Determine the (x, y) coordinate at the center of the cell enclosing the given text.  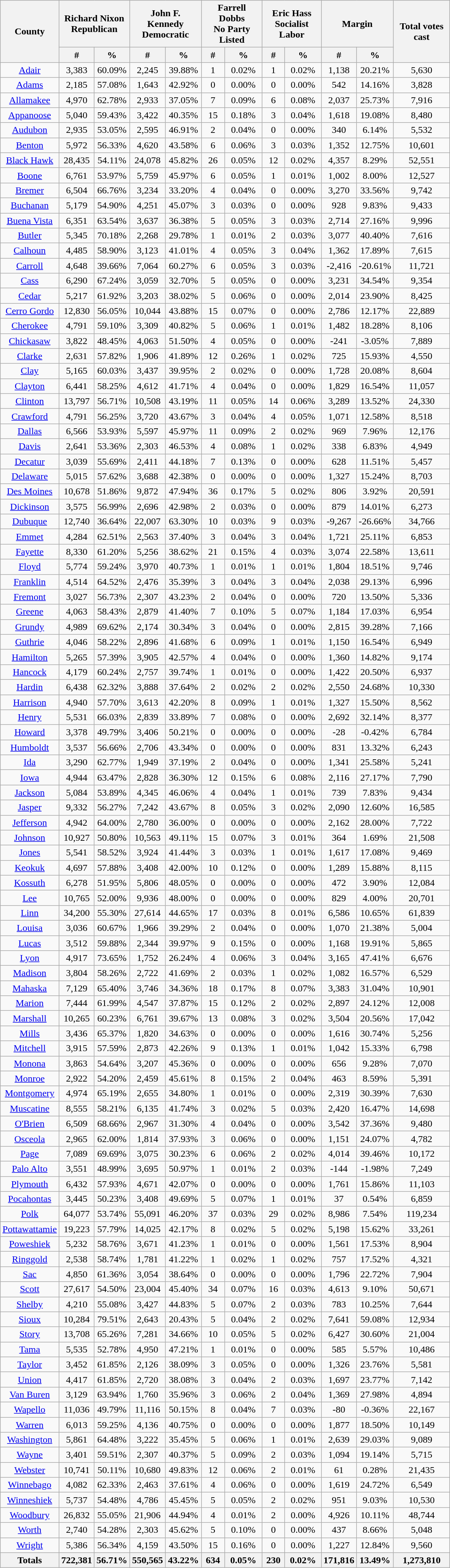
1,760 (147, 1394)
4,894 (422, 1394)
10,172 (422, 1154)
62.77% (112, 762)
1,697 (339, 1379)
Worth (30, 1530)
28,435 (77, 160)
2,965 (77, 1139)
2,692 (339, 717)
62.00% (112, 1139)
Johnson (30, 838)
11,057 (422, 386)
5,386 (77, 1545)
6,427 (339, 1334)
6,566 (77, 431)
9,354 (422, 281)
10.65% (375, 913)
19.08% (375, 115)
46.20% (184, 1214)
5,179 (77, 205)
Sac (30, 1274)
61.99% (112, 1003)
43.23% (184, 597)
39.46% (375, 1154)
17 (213, 913)
Webster (30, 1470)
1,728 (339, 371)
30.23% (184, 1154)
8.29% (375, 160)
0.54% (375, 1199)
Black Hawk (30, 160)
11.51% (375, 462)
3,203 (147, 296)
45.45% (184, 1500)
2,319 (339, 1093)
6,586 (339, 913)
30.60% (375, 1334)
62.33% (112, 1485)
12.84% (375, 1545)
23,004 (147, 1289)
5,265 (77, 657)
6,013 (77, 1425)
Howard (30, 732)
12.17% (375, 311)
9,433 (422, 205)
Adams (30, 85)
951 (339, 1500)
13,611 (422, 552)
79.51% (112, 1319)
1,360 (339, 657)
14.16% (375, 85)
46.91% (184, 130)
9.03% (375, 1500)
42.26% (184, 1048)
-0.36% (375, 1409)
1,289 (339, 868)
15.86% (375, 1184)
Plymouth (30, 1184)
52,551 (422, 160)
7,916 (422, 100)
4,970 (77, 100)
17.53% (375, 1244)
Jackson (30, 793)
24.72% (375, 1485)
13.49% (375, 1560)
Greene (30, 612)
Poweshiek (30, 1244)
9,332 (77, 808)
10.11% (375, 1515)
7.96% (375, 431)
54.20% (112, 1078)
9.10% (375, 1289)
5,759 (147, 175)
3,123 (147, 251)
59.24% (112, 567)
62.51% (112, 537)
2,655 (147, 1093)
Winneshiek (30, 1500)
1,168 (339, 943)
51.86% (112, 492)
1,643 (147, 85)
Humboldt (30, 747)
5,232 (77, 1244)
10,044 (147, 311)
3,452 (77, 1364)
1,042 (339, 1048)
2,935 (77, 130)
Wapello (30, 1409)
42.57% (184, 657)
1,781 (147, 1259)
41.23% (184, 1244)
7,166 (422, 627)
8,562 (422, 702)
720 (339, 597)
2,014 (339, 296)
6,504 (77, 190)
Clarke (30, 356)
20,591 (422, 492)
12,084 (422, 883)
61.20% (112, 552)
739 (339, 793)
9,746 (422, 567)
22.72% (375, 1274)
10,601 (422, 145)
5,737 (77, 1500)
12.58% (375, 416)
5,048 (422, 1530)
3,207 (147, 1063)
58.90% (112, 251)
14 (274, 401)
Totals (30, 1560)
40.73% (184, 567)
10,530 (422, 1500)
3,129 (77, 1394)
56.73% (112, 597)
12,527 (422, 175)
3,905 (147, 657)
49.69% (184, 1199)
1,422 (339, 672)
56.25% (112, 416)
40.35% (184, 115)
21.38% (375, 928)
-3.05% (375, 341)
1,070 (339, 928)
6,441 (77, 386)
37.64% (184, 687)
32.14% (375, 717)
12,008 (422, 1003)
4,082 (77, 1485)
69.69% (112, 1154)
7,444 (77, 1003)
119,234 (422, 1214)
65.40% (112, 988)
Wayne (30, 1455)
3,436 (77, 1033)
36.64% (112, 522)
Iowa (30, 777)
59.88% (112, 943)
69.62% (112, 627)
10,563 (147, 838)
783 (339, 1304)
13.52% (375, 401)
-2,416 (339, 266)
36.30% (184, 777)
3,406 (147, 732)
61 (339, 1470)
37.40% (184, 537)
725 (339, 356)
Audubon (30, 130)
21,508 (422, 838)
879 (339, 507)
12,176 (422, 431)
-20.61% (375, 266)
55.69% (112, 462)
24.12% (375, 1003)
2,922 (77, 1078)
17,042 (422, 1018)
58.21% (112, 1108)
55.08% (112, 1304)
7,070 (422, 1063)
56.33% (112, 145)
18.28% (375, 326)
2,126 (147, 1364)
63.54% (112, 220)
20.43% (184, 1319)
3,054 (147, 1274)
5,040 (77, 115)
-26.66% (375, 522)
3,165 (339, 958)
27.17% (375, 777)
35.39% (184, 582)
6,996 (422, 582)
38.62% (184, 552)
44.83% (184, 1304)
63.94% (112, 1394)
3,401 (77, 1455)
Dubuque (30, 522)
65.26% (112, 1334)
Cerro Gordo (30, 311)
14.01% (375, 507)
3,537 (77, 747)
39.67% (184, 1018)
Franklin (30, 582)
24,078 (147, 160)
10,927 (77, 838)
34 (213, 1289)
7,644 (422, 1304)
Montgomery (30, 1093)
34.80% (184, 1093)
10,330 (422, 687)
722,381 (77, 1560)
2,116 (339, 777)
8,555 (77, 1108)
6,859 (422, 1199)
46.06% (184, 793)
21 (213, 552)
9.83% (375, 205)
62.32% (112, 687)
Davis (30, 446)
8,986 (339, 1214)
5,345 (77, 236)
19,223 (77, 1229)
48.45% (112, 341)
Appanoose (30, 115)
Woodbury (30, 1515)
37.87% (184, 1003)
Buena Vista (30, 220)
15.62% (375, 1229)
Floyd (30, 567)
41.01% (184, 251)
45.36% (184, 1063)
23.77% (375, 1379)
2,720 (147, 1379)
8.66% (375, 1530)
63.30% (184, 522)
15.33% (375, 1048)
56.05% (112, 311)
2,245 (147, 70)
437 (339, 1530)
60.27% (184, 266)
20.56% (375, 1018)
26 (213, 160)
9.28% (375, 1063)
1,618 (339, 115)
13,708 (77, 1334)
Polk (30, 1214)
13.32% (375, 747)
5,004 (422, 928)
12,830 (77, 311)
4,697 (77, 868)
8,106 (422, 326)
5,581 (422, 1364)
45.62% (184, 1530)
County (30, 32)
628 (339, 462)
27,614 (147, 913)
4,357 (339, 160)
1,966 (147, 928)
16 (274, 1289)
6,954 (422, 612)
68.66% (112, 1124)
4,620 (147, 145)
1,138 (339, 70)
5,217 (77, 296)
Osceola (30, 1139)
11,116 (147, 1409)
5,715 (422, 1455)
1.69% (375, 838)
56.27% (112, 808)
2,641 (77, 446)
-28 (339, 732)
50.11% (112, 1470)
Fayette (30, 552)
2,740 (77, 1530)
57.79% (112, 1229)
21,004 (422, 1334)
5,241 (422, 762)
59.10% (112, 326)
14,025 (147, 1229)
60.24% (112, 672)
3,863 (77, 1063)
50.15% (184, 1409)
2,563 (147, 537)
7,129 (77, 988)
2,714 (339, 220)
29.13% (375, 582)
3.92% (375, 492)
33,261 (422, 1229)
21,906 (147, 1515)
45.61% (184, 1078)
8,425 (422, 296)
1,362 (339, 251)
1,814 (147, 1139)
33.20% (184, 190)
58.74% (112, 1259)
585 (339, 1349)
2,757 (147, 672)
43.88% (184, 311)
59.25% (112, 1425)
Cedar (30, 296)
2,550 (339, 687)
59.43% (112, 115)
Jefferson (30, 823)
6,798 (422, 1048)
7,242 (147, 808)
5,865 (422, 943)
8.59% (375, 1078)
8,703 (422, 477)
10,486 (422, 1349)
1,617 (339, 853)
5,774 (77, 567)
2,839 (147, 717)
20.08% (375, 371)
9,089 (422, 1440)
3,551 (77, 1169)
3,289 (339, 401)
5,535 (77, 1349)
9,560 (422, 1545)
39.28% (375, 627)
806 (339, 492)
8,115 (422, 868)
John F. KennedyDemocratic (165, 24)
1,150 (339, 642)
Washington (30, 1440)
2,879 (147, 612)
2,897 (339, 1003)
-80 (339, 1409)
Lucas (30, 943)
Buchanan (30, 205)
Warren (30, 1425)
Fremont (30, 597)
2,706 (147, 747)
42.20% (184, 702)
53.36% (112, 446)
54.64% (112, 1063)
Margin (357, 24)
10.25% (375, 1304)
36.38% (184, 220)
32.70% (184, 281)
48,744 (422, 1515)
3,378 (77, 732)
3,290 (77, 762)
6,529 (422, 973)
4,942 (77, 823)
Monroe (30, 1078)
1,227 (339, 1545)
4,014 (339, 1154)
52.78% (112, 1349)
30.39% (375, 1093)
50.21% (184, 732)
8,377 (422, 717)
2,476 (147, 582)
472 (339, 883)
Page (30, 1154)
41.40% (184, 612)
16.57% (375, 973)
11,721 (422, 266)
4,917 (77, 958)
61.92% (112, 296)
45.82% (184, 160)
34.36% (184, 988)
1,094 (339, 1455)
53.74% (112, 1214)
3,671 (147, 1244)
21,435 (422, 1470)
Adair (30, 70)
2,037 (339, 100)
3,039 (77, 462)
60.03% (112, 371)
43.22% (184, 1560)
Grundy (30, 627)
2,786 (339, 311)
53.97% (112, 175)
O'Brien (30, 1124)
10,765 (77, 898)
58.25% (112, 386)
4,485 (77, 251)
757 (339, 1259)
1,796 (339, 1274)
57.39% (112, 657)
15.50% (375, 702)
54.50% (112, 1289)
39.95% (184, 371)
9,742 (422, 190)
7,616 (422, 236)
340 (339, 130)
656 (339, 1063)
38.09% (184, 1364)
3,074 (339, 552)
4,989 (77, 627)
14,698 (422, 1108)
23.90% (375, 296)
8,330 (77, 552)
3,075 (147, 1154)
1,341 (339, 762)
Hancock (30, 672)
9,469 (422, 853)
56.99% (112, 507)
0.18% (243, 115)
Cherokee (30, 326)
Boone (30, 175)
12,740 (77, 522)
38.08% (184, 1379)
57.08% (112, 85)
28.00% (375, 823)
53.93% (112, 431)
25.11% (375, 537)
4,949 (422, 446)
61.36% (112, 1274)
27.98% (375, 1394)
37.36% (375, 1124)
Richard NixonRepublican (94, 24)
5,084 (77, 793)
49.83% (184, 1470)
58.52% (112, 853)
3,222 (147, 1440)
9,996 (422, 220)
2,038 (339, 582)
31.30% (184, 1124)
56.66% (112, 747)
9,434 (422, 793)
24,330 (422, 401)
6,432 (77, 1184)
542 (339, 85)
634 (213, 1560)
2,967 (147, 1124)
0.28% (375, 1470)
8,604 (422, 371)
3,427 (147, 1304)
12.75% (375, 145)
Clayton (30, 386)
1,151 (339, 1139)
6,290 (77, 281)
33.89% (184, 717)
58.76% (112, 1244)
67.24% (112, 281)
Taylor (30, 1364)
37.05% (184, 100)
40.82% (184, 326)
Cass (30, 281)
41.89% (184, 356)
1,761 (339, 1184)
3,437 (147, 371)
6.83% (375, 446)
-144 (339, 1169)
Total votes cast (422, 32)
58.26% (112, 973)
3,512 (77, 943)
47.41% (375, 958)
2,896 (147, 642)
4,671 (147, 1184)
22,167 (422, 1409)
Bremer (30, 190)
Mahaska (30, 988)
57.70% (112, 702)
2,344 (147, 943)
19.91% (375, 943)
-241 (339, 341)
13.50% (375, 597)
33.56% (375, 190)
43.58% (184, 145)
48.05% (184, 883)
17.52% (375, 1259)
15.24% (375, 477)
2,411 (147, 462)
9,872 (147, 492)
6,135 (147, 1108)
3,915 (77, 1048)
1,002 (339, 175)
4,782 (422, 1139)
Dickinson (30, 507)
2,643 (147, 1319)
-9,267 (339, 522)
25.58% (375, 762)
2,722 (147, 973)
Hardin (30, 687)
1,877 (339, 1425)
4,940 (77, 702)
27,617 (77, 1289)
16,585 (422, 808)
3,828 (422, 85)
171,816 (339, 1560)
4,321 (422, 1259)
1,326 (339, 1364)
50.80% (112, 838)
12.60% (375, 808)
Dallas (30, 431)
2,420 (339, 1108)
10,149 (422, 1425)
5,165 (77, 371)
55,091 (147, 1214)
34.54% (375, 281)
8.00% (375, 175)
35.45% (184, 1440)
3,695 (147, 1169)
57.59% (112, 1048)
2,459 (147, 1078)
30.74% (375, 1033)
4,210 (77, 1304)
13,797 (77, 401)
4,159 (147, 1545)
22,007 (147, 522)
8,480 (422, 115)
5,532 (422, 130)
42.38% (184, 477)
20.21% (375, 70)
6,784 (422, 732)
51.95% (112, 883)
2,538 (77, 1259)
2,595 (147, 130)
3,309 (147, 326)
8,518 (422, 416)
Scott (30, 1289)
47.94% (184, 492)
73.65% (112, 958)
4,345 (147, 793)
42.92% (184, 85)
7,249 (422, 1169)
Pocahontas (30, 1199)
1,482 (339, 326)
45.40% (184, 1289)
42.98% (184, 507)
6,937 (422, 672)
1,561 (339, 1244)
1,071 (339, 416)
3,231 (339, 281)
Lee (30, 898)
4,046 (77, 642)
26.24% (184, 958)
10,680 (147, 1470)
3,822 (77, 341)
41.69% (184, 973)
Benton (30, 145)
42.17% (184, 1229)
6,549 (422, 1485)
58.43% (112, 612)
43.50% (184, 1545)
3.90% (375, 883)
Marion (30, 1003)
4,613 (339, 1289)
53.05% (112, 130)
17.08% (375, 853)
7,790 (422, 777)
Sioux (30, 1319)
Lyon (30, 958)
14.82% (375, 657)
24.68% (375, 687)
2,631 (77, 356)
43.19% (184, 401)
51.50% (184, 341)
9,936 (147, 898)
Farrell DobbsNo Party Listed (232, 24)
3,924 (147, 853)
39.74% (184, 672)
5,336 (422, 597)
Keokuk (30, 868)
55.05% (112, 1515)
6,351 (77, 220)
7,641 (339, 1319)
18.51% (375, 567)
3,234 (147, 190)
70.18% (112, 236)
2,185 (77, 85)
5,541 (77, 853)
57.93% (112, 1184)
4,974 (77, 1093)
1,082 (339, 973)
18.50% (375, 1425)
50.23% (112, 1199)
Palo Alto (30, 1169)
Marshall (30, 1018)
Jasper (30, 808)
7,630 (422, 1093)
7,615 (422, 251)
3,888 (147, 687)
5,597 (147, 431)
3,504 (339, 1018)
2,780 (147, 823)
57.88% (112, 868)
29 (274, 1214)
5,457 (422, 462)
6,438 (77, 687)
2,162 (339, 823)
3,445 (77, 1199)
7,889 (422, 341)
6,509 (77, 1124)
Monona (30, 1063)
54.48% (112, 1500)
34.63% (184, 1033)
44.65% (184, 913)
41.22% (184, 1259)
3,542 (339, 1124)
64,077 (77, 1214)
Story (30, 1334)
26,832 (77, 1515)
36.00% (184, 823)
2,268 (147, 236)
10,265 (77, 1018)
13 (213, 1018)
0.16% (243, 1545)
20,701 (422, 898)
Clay (30, 371)
1,184 (339, 612)
5,198 (339, 1229)
10,741 (77, 1470)
3,720 (147, 416)
3,077 (339, 236)
6,676 (422, 958)
Calhoun (30, 251)
16.47% (375, 1108)
57.82% (112, 356)
Butler (30, 236)
2,174 (147, 627)
2,639 (339, 1440)
45.07% (184, 205)
57.62% (112, 477)
10,508 (147, 401)
60.09% (112, 70)
Kossuth (30, 883)
831 (339, 747)
43.34% (184, 747)
Tama (30, 1349)
-1.98% (375, 1169)
5,015 (77, 477)
6,853 (422, 537)
4,612 (147, 386)
4,136 (147, 1425)
44.18% (184, 462)
6,243 (422, 747)
4,179 (77, 672)
30.34% (184, 627)
1,273,810 (422, 1560)
22.58% (375, 552)
Mitchell (30, 1048)
38.02% (184, 296)
3,970 (147, 567)
56.34% (112, 1545)
4,284 (77, 537)
34.66% (184, 1334)
7,089 (77, 1154)
2,828 (147, 777)
64.48% (112, 1440)
9,174 (422, 657)
7.83% (375, 793)
36 (213, 492)
63.47% (112, 777)
7,142 (422, 1379)
1,906 (147, 356)
38.64% (184, 1274)
Carroll (30, 266)
7,722 (422, 823)
6,278 (77, 883)
40.37% (184, 1455)
46.53% (184, 446)
Linn (30, 913)
3,575 (77, 507)
11,103 (422, 1184)
64.52% (112, 582)
65.37% (112, 1033)
1,752 (147, 958)
66.76% (112, 190)
35.96% (184, 1394)
50,671 (422, 1289)
Guthrie (30, 642)
37.93% (184, 1139)
3,270 (339, 190)
4,547 (147, 1003)
Chickasaw (30, 341)
6,273 (422, 507)
18 (213, 988)
37.19% (184, 762)
4,786 (147, 1500)
19.14% (375, 1455)
4,251 (147, 205)
5,630 (422, 70)
60.67% (112, 928)
5,391 (422, 1078)
Jones (30, 853)
1,369 (339, 1394)
41.71% (184, 386)
4,648 (77, 266)
Ringgold (30, 1259)
Van Buren (30, 1394)
41.68% (184, 642)
1,804 (339, 567)
29.03% (375, 1440)
39.97% (184, 943)
9,480 (422, 1124)
4,950 (147, 1349)
1,820 (147, 1033)
3,746 (147, 988)
5,806 (147, 883)
Mills (30, 1033)
31.04% (375, 988)
Shelby (30, 1304)
48.00% (184, 898)
0.26% (243, 356)
34,766 (422, 522)
-0.42% (375, 732)
54.28% (112, 1530)
10,901 (422, 988)
23.76% (375, 1364)
2,815 (339, 627)
4,850 (77, 1274)
40.75% (184, 1425)
42.07% (184, 1184)
17.89% (375, 251)
Delaware (30, 477)
39.29% (184, 928)
4,550 (422, 356)
Harrison (30, 702)
Decatur (30, 462)
54.11% (112, 160)
4,944 (77, 777)
62.78% (112, 100)
Ida (30, 762)
29.78% (184, 236)
39.66% (112, 266)
1,721 (339, 537)
Crawford (30, 416)
25.73% (375, 100)
Allamakee (30, 100)
Henry (30, 717)
59.51% (112, 1455)
230 (274, 1560)
5,531 (77, 717)
1,616 (339, 1033)
15.93% (375, 356)
58.22% (112, 642)
60.23% (112, 1018)
17.03% (375, 612)
11,036 (77, 1409)
5.57% (375, 1349)
49.11% (184, 838)
3,613 (147, 702)
22,889 (422, 311)
8,904 (422, 1244)
42.00% (184, 868)
Union (30, 1379)
2,696 (147, 507)
Des Moines (30, 492)
4.00% (375, 898)
1,829 (339, 386)
2,873 (147, 1048)
52.00% (112, 898)
Winnebago (30, 1485)
24.07% (375, 1139)
3,637 (147, 220)
Eric HassSocialist Labor (292, 24)
12,934 (422, 1319)
Wright (30, 1545)
1,619 (339, 1485)
6,949 (422, 642)
27.16% (375, 220)
Pottawattamie (30, 1229)
928 (339, 205)
4,926 (339, 1515)
1,949 (147, 762)
15.88% (375, 868)
Emmet (30, 537)
44.94% (184, 1515)
463 (339, 1078)
37.61% (184, 1485)
3,422 (147, 115)
34,200 (77, 913)
41.44% (184, 853)
2,933 (147, 100)
10,284 (77, 1319)
5,972 (77, 145)
41.74% (184, 1108)
969 (339, 431)
3,688 (147, 477)
5,861 (77, 1440)
4,417 (77, 1379)
48.99% (112, 1169)
7,064 (147, 266)
40.40% (375, 236)
3,804 (77, 973)
2,463 (147, 1485)
4,514 (77, 582)
338 (339, 446)
66.03% (112, 717)
7.54% (375, 1214)
Madison (30, 973)
6.14% (375, 130)
10,678 (77, 492)
Clinton (30, 401)
54.90% (112, 205)
1,352 (339, 145)
7,904 (422, 1274)
50.97% (184, 1169)
64.00% (112, 823)
55.30% (112, 913)
53.89% (112, 793)
3,036 (77, 928)
65.19% (112, 1093)
Muscatine (30, 1108)
3,027 (77, 597)
2,090 (339, 808)
829 (339, 898)
7,281 (147, 1334)
550,565 (147, 1560)
Louisa (30, 928)
59.08% (375, 1319)
3,059 (147, 281)
61,839 (422, 913)
47.21% (184, 1349)
39.88% (184, 70)
20.50% (375, 672)
Hamilton (30, 657)
364 (339, 838)
